Search for the cell housing the specified text and yield its [X, Y] center coordinate. 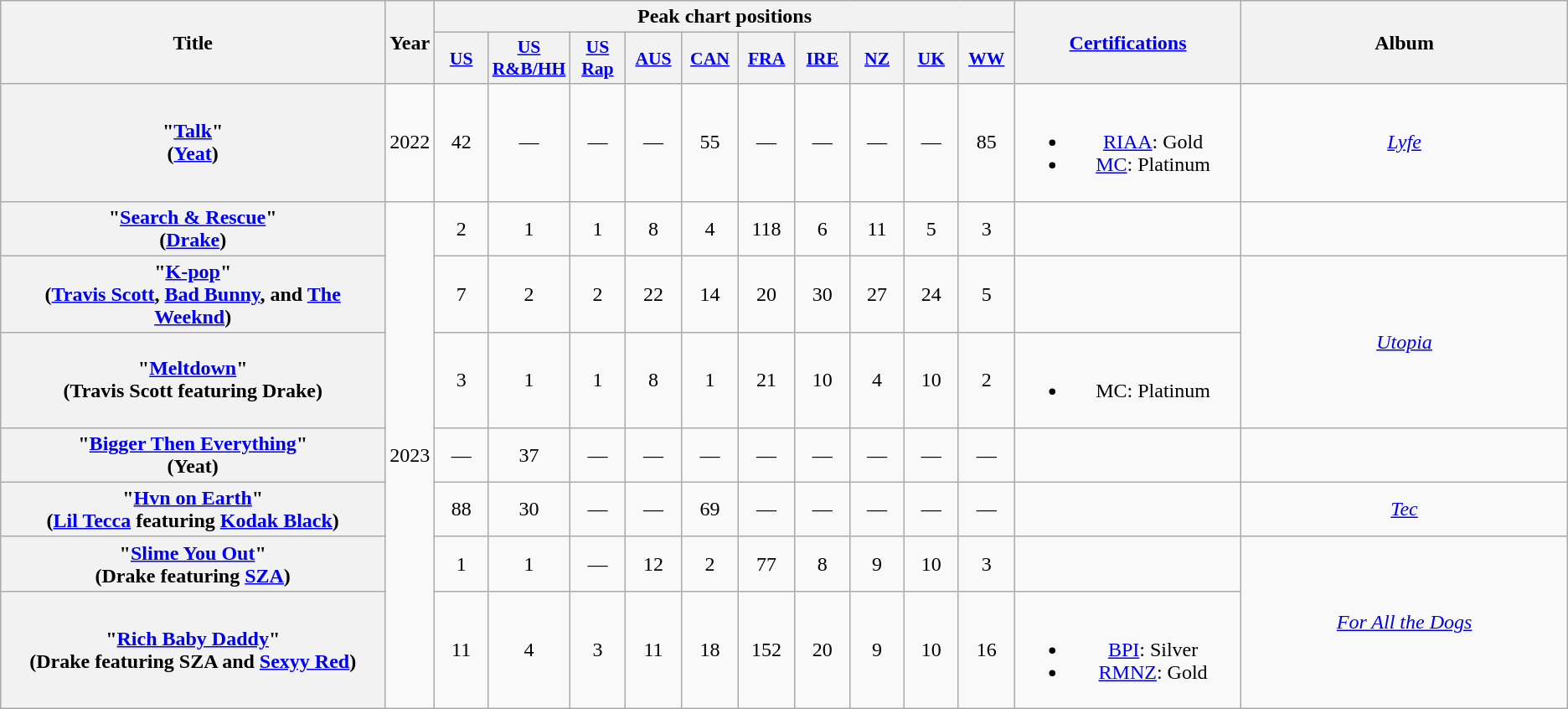
18 [710, 649]
2022 [410, 142]
"Meltdown"(Travis Scott featuring Drake) [193, 380]
NZ [877, 59]
AUS [653, 59]
85 [987, 142]
88 [462, 510]
UK [931, 59]
12 [653, 563]
USRap [597, 59]
37 [529, 454]
"K-pop"(Travis Scott, Bad Bunny, and The Weeknd) [193, 294]
WW [987, 59]
Year [410, 42]
77 [766, 563]
27 [877, 294]
24 [931, 294]
16 [987, 649]
USR&B/HH [529, 59]
22 [653, 294]
For All the Dogs [1404, 622]
21 [766, 380]
69 [710, 510]
"Talk"(Yeat) [193, 142]
118 [766, 228]
IRE [823, 59]
Tec [1404, 510]
Title [193, 42]
"Bigger Then Everything"(Yeat) [193, 454]
"Slime You Out"(Drake featuring SZA) [193, 563]
MC: Platinum [1127, 380]
7 [462, 294]
US [462, 59]
Lyfe [1404, 142]
2023 [410, 454]
Album [1404, 42]
55 [710, 142]
CAN [710, 59]
14 [710, 294]
BPI: SilverRMNZ: Gold [1127, 649]
"Hvn on Earth"(Lil Tecca featuring Kodak Black) [193, 510]
FRA [766, 59]
152 [766, 649]
Peak chart positions [725, 17]
6 [823, 228]
"Rich Baby Daddy"(Drake featuring SZA and Sexyy Red) [193, 649]
"Search & Rescue"(Drake) [193, 228]
RIAA: GoldMC: Platinum [1127, 142]
42 [462, 142]
Certifications [1127, 42]
Utopia [1404, 342]
